Return the (x, y) coordinate for the center point of the cell that contains the specified text.  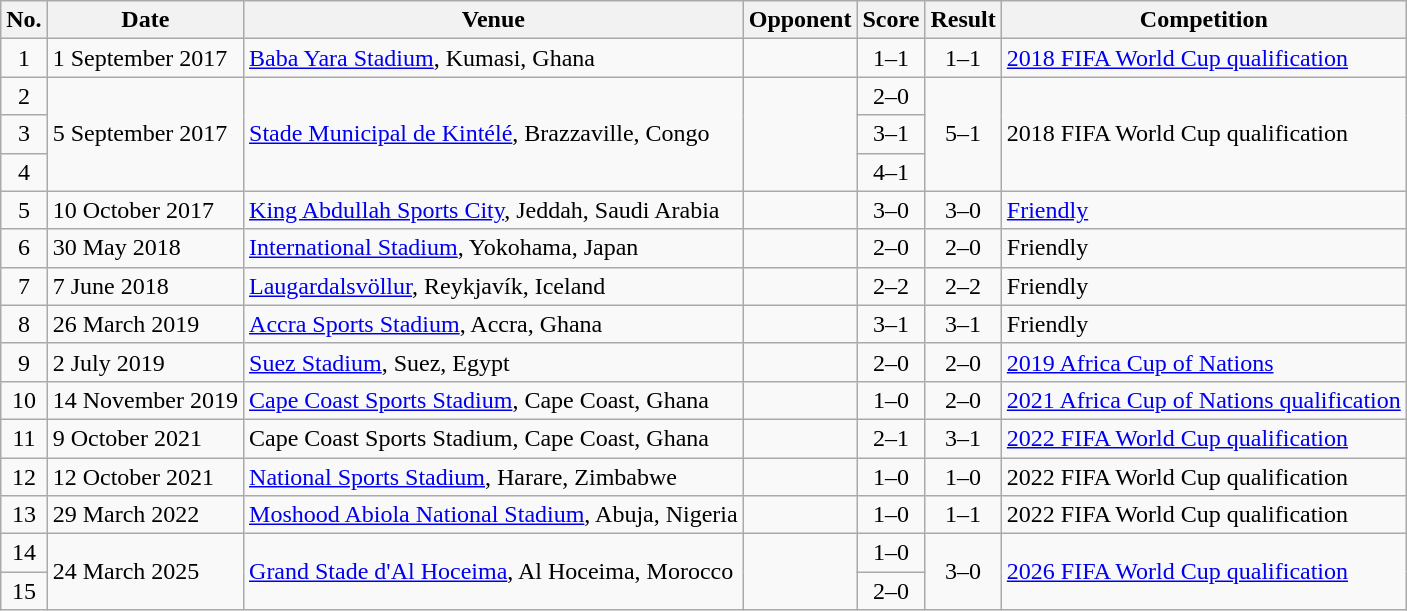
24 March 2025 (145, 572)
2026 FIFA World Cup qualification (1204, 572)
13 (24, 515)
12 October 2021 (145, 477)
Suez Stadium, Suez, Egypt (494, 362)
2 July 2019 (145, 362)
2–1 (891, 438)
10 (24, 400)
National Sports Stadium, Harare, Zimbabwe (494, 477)
5 September 2017 (145, 134)
No. (24, 20)
3 (24, 134)
2021 Africa Cup of Nations qualification (1204, 400)
9 October 2021 (145, 438)
Result (963, 20)
Venue (494, 20)
1 September 2017 (145, 58)
29 March 2022 (145, 515)
14 (24, 553)
Grand Stade d'Al Hoceima, Al Hoceima, Morocco (494, 572)
11 (24, 438)
Stade Municipal de Kintélé, Brazzaville, Congo (494, 134)
7 (24, 286)
Score (891, 20)
2 (24, 96)
10 October 2017 (145, 210)
Date (145, 20)
Moshood Abiola National Stadium, Abuja, Nigeria (494, 515)
Accra Sports Stadium, Accra, Ghana (494, 324)
8 (24, 324)
Opponent (800, 20)
9 (24, 362)
1 (24, 58)
Competition (1204, 20)
King Abdullah Sports City, Jeddah, Saudi Arabia (494, 210)
5–1 (963, 134)
30 May 2018 (145, 248)
7 June 2018 (145, 286)
Laugardalsvöllur, Reykjavík, Iceland (494, 286)
6 (24, 248)
5 (24, 210)
4–1 (891, 172)
Baba Yara Stadium, Kumasi, Ghana (494, 58)
15 (24, 591)
12 (24, 477)
14 November 2019 (145, 400)
26 March 2019 (145, 324)
4 (24, 172)
2019 Africa Cup of Nations (1204, 362)
International Stadium, Yokohama, Japan (494, 248)
